Detect which cell encompasses the target text, then output its (x, y) center coordinate. 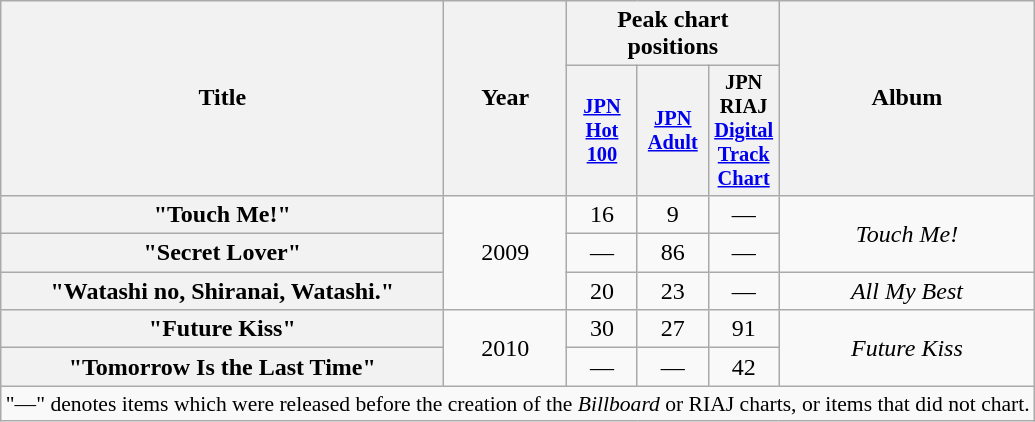
27 (672, 329)
Title (222, 98)
2010 (506, 348)
Peak chart positions (674, 34)
86 (672, 253)
91 (744, 329)
"Touch Me!" (222, 214)
"Tomorrow Is the Last Time" (222, 367)
42 (744, 367)
JPN Hot 100 (602, 131)
JPN RIAJDigitalTrackChart (744, 131)
30 (602, 329)
"Future Kiss" (222, 329)
Year (506, 98)
JPN Adult (672, 131)
2009 (506, 252)
20 (602, 291)
Album (907, 98)
9 (672, 214)
16 (602, 214)
All My Best (907, 291)
"Secret Lover" (222, 253)
"—" denotes items which were released before the creation of the Billboard or RIAJ charts, or items that did not chart. (518, 404)
Future Kiss (907, 348)
Touch Me! (907, 233)
"Watashi no, Shiranai, Watashi." (222, 291)
23 (672, 291)
